Extract the (X, Y) coordinate from the center of the cell holding the provided text.  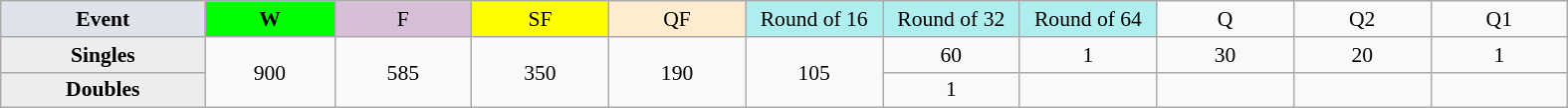
585 (403, 72)
Round of 16 (814, 19)
QF (677, 19)
Event (104, 19)
Round of 64 (1088, 19)
30 (1226, 55)
105 (814, 72)
Q (1226, 19)
Doubles (104, 90)
900 (270, 72)
Q1 (1499, 19)
Round of 32 (951, 19)
SF (541, 19)
60 (951, 55)
190 (677, 72)
20 (1362, 55)
F (403, 19)
Q2 (1362, 19)
W (270, 19)
Singles (104, 55)
350 (541, 72)
